Search for the cell housing the specified text and yield its (x, y) center coordinate. 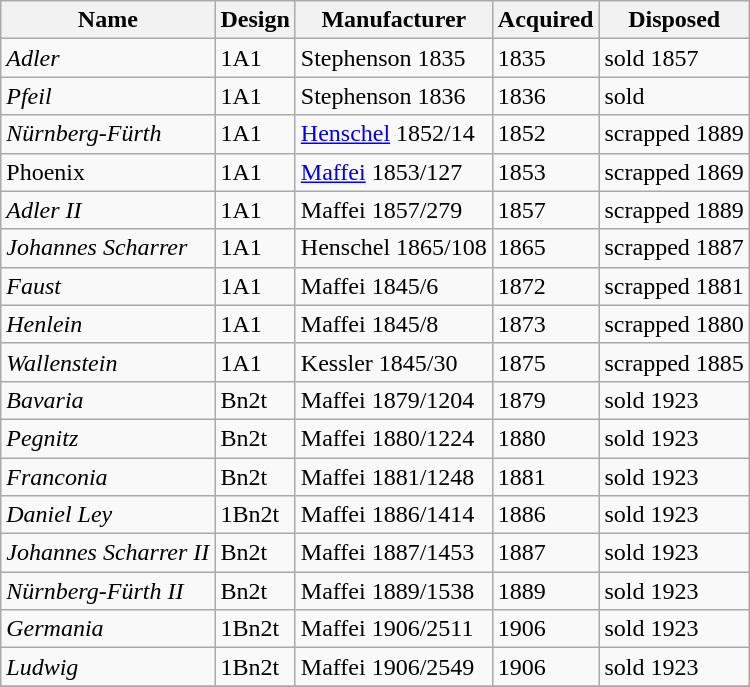
1853 (546, 172)
scrapped 1881 (674, 286)
1872 (546, 286)
Phoenix (108, 172)
1852 (546, 134)
Stephenson 1836 (394, 96)
Faust (108, 286)
Maffei 1906/2511 (394, 629)
Maffei 1906/2549 (394, 667)
1836 (546, 96)
1873 (546, 324)
Adler (108, 58)
Acquired (546, 20)
scrapped 1885 (674, 362)
Maffei 1845/6 (394, 286)
1881 (546, 477)
Maffei 1881/1248 (394, 477)
Name (108, 20)
sold 1857 (674, 58)
Wallenstein (108, 362)
Maffei 1845/8 (394, 324)
1880 (546, 438)
1879 (546, 400)
Ludwig (108, 667)
Maffei 1853/127 (394, 172)
1857 (546, 210)
Maffei 1879/1204 (394, 400)
1887 (546, 553)
Disposed (674, 20)
1835 (546, 58)
1889 (546, 591)
Franconia (108, 477)
Maffei 1886/1414 (394, 515)
Bavaria (108, 400)
Maffei 1889/1538 (394, 591)
Nürnberg-Fürth (108, 134)
1875 (546, 362)
Maffei 1887/1453 (394, 553)
Maffei 1857/279 (394, 210)
Germania (108, 629)
Manufacturer (394, 20)
Henlein (108, 324)
Pegnitz (108, 438)
scrapped 1880 (674, 324)
1865 (546, 248)
Johannes Scharrer (108, 248)
Maffei 1880/1224 (394, 438)
scrapped 1869 (674, 172)
Nürnberg-Fürth II (108, 591)
Design (255, 20)
Kessler 1845/30 (394, 362)
Stephenson 1835 (394, 58)
Pfeil (108, 96)
Daniel Ley (108, 515)
Adler II (108, 210)
sold (674, 96)
scrapped 1887 (674, 248)
Henschel 1852/14 (394, 134)
Henschel 1865/108 (394, 248)
Johannes Scharrer II (108, 553)
1886 (546, 515)
